Determine the (x, y) coordinate at the center of the cell enclosing the given text.  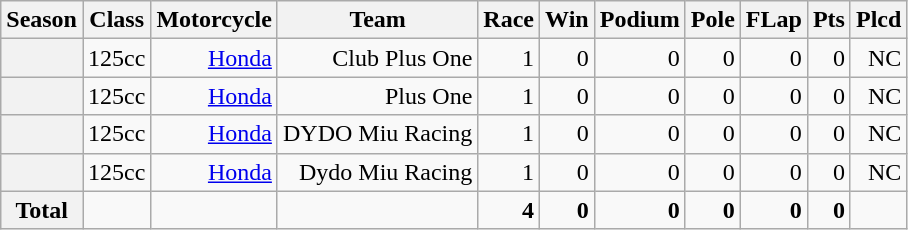
Season (42, 20)
Plus One (377, 96)
FLap (774, 20)
Pole (712, 20)
Pts (828, 20)
Club Plus One (377, 58)
Plcd (878, 20)
Dydo Miu Racing (377, 172)
Total (42, 210)
Podium (640, 20)
4 (509, 210)
DYDO Miu Racing (377, 134)
Motorcycle (214, 20)
Class (116, 20)
Win (568, 20)
Team (377, 20)
Race (509, 20)
